Extract the (x, y) coordinate from the center of the cell holding the provided text.  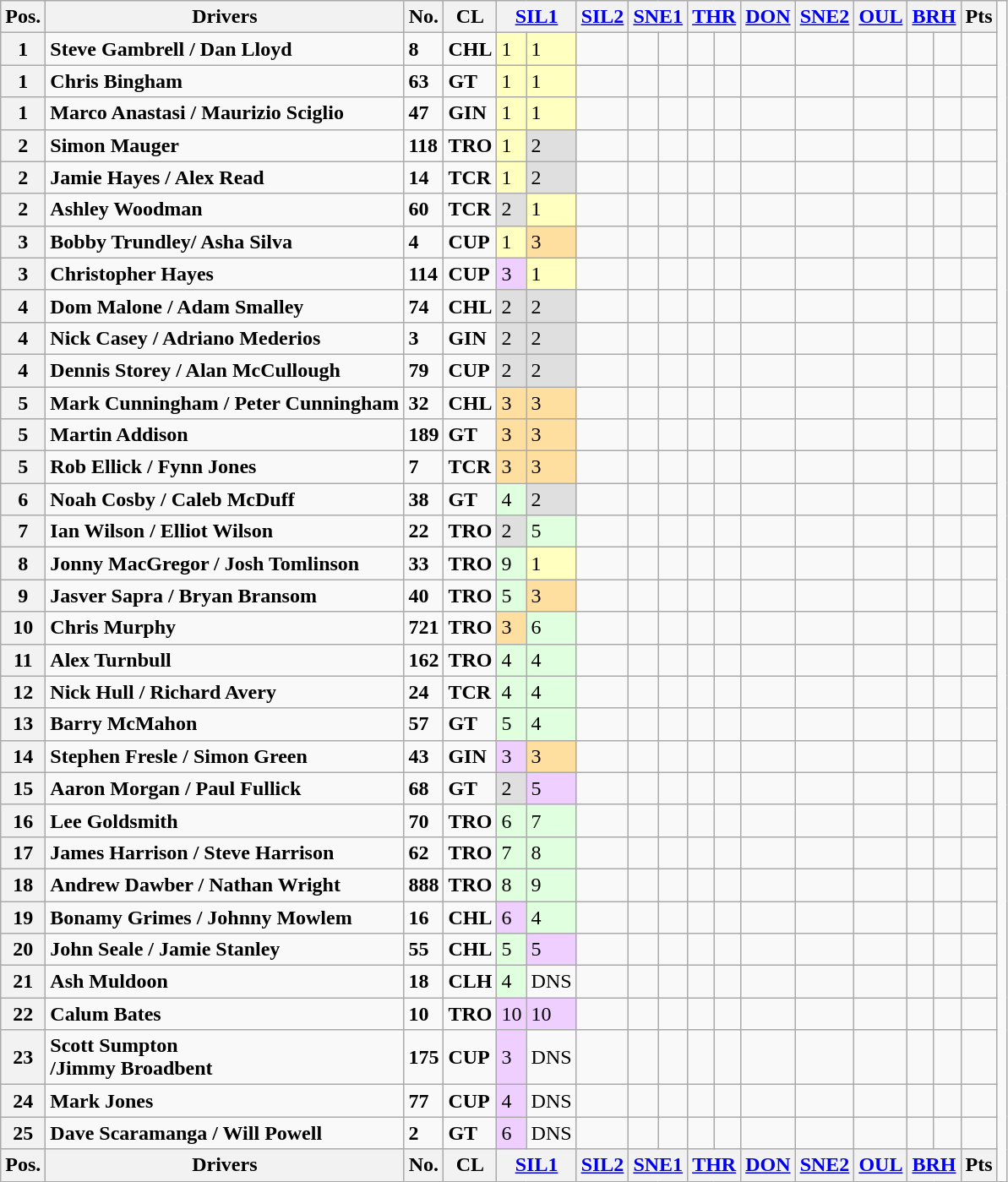
Christopher Hayes (225, 274)
12 (24, 692)
James Harrison / Steve Harrison (225, 852)
Rob Ellick / Fynn Jones (225, 467)
77 (424, 1101)
40 (424, 596)
162 (424, 660)
25 (24, 1133)
Jonny MacGregor / Josh Tomlinson (225, 564)
721 (424, 628)
11 (24, 660)
Barry McMahon (225, 724)
32 (424, 403)
Andrew Dawber / Nathan Wright (225, 885)
20 (24, 950)
114 (424, 274)
John Seale / Jamie Stanley (225, 950)
Lee Goldsmith (225, 820)
Calum Bates (225, 1014)
Mark Cunningham / Peter Cunningham (225, 403)
79 (424, 370)
23 (24, 1058)
Scott Sumpton/Jimmy Broadbent (225, 1058)
Dave Scaramanga / Will Powell (225, 1133)
Nick Hull / Richard Avery (225, 692)
Steve Gambrell / Dan Lloyd (225, 49)
38 (424, 499)
Mark Jones (225, 1101)
189 (424, 435)
13 (24, 724)
118 (424, 145)
Simon Mauger (225, 145)
62 (424, 852)
43 (424, 756)
Bobby Trundley/ Asha Silva (225, 242)
CLH (470, 982)
17 (24, 852)
70 (424, 820)
Dennis Storey / Alan McCullough (225, 370)
57 (424, 724)
Dom Malone / Adam Smalley (225, 306)
Aaron Morgan / Paul Fullick (225, 788)
Marco Anastasi / Maurizio Sciglio (225, 113)
63 (424, 81)
68 (424, 788)
15 (24, 788)
Chris Murphy (225, 628)
33 (424, 564)
Alex Turnbull (225, 660)
74 (424, 306)
Chris Bingham (225, 81)
19 (24, 917)
888 (424, 885)
Jamie Hayes / Alex Read (225, 177)
Noah Cosby / Caleb McDuff (225, 499)
175 (424, 1058)
21 (24, 982)
60 (424, 210)
Stephen Fresle / Simon Green (225, 756)
Ash Muldoon (225, 982)
Jasver Sapra / Bryan Bransom (225, 596)
Bonamy Grimes / Johnny Mowlem (225, 917)
Ashley Woodman (225, 210)
Martin Addison (225, 435)
Nick Casey / Adriano Mederios (225, 338)
47 (424, 113)
Ian Wilson / Elliot Wilson (225, 531)
55 (424, 950)
